Determine the [x, y] coordinate at the center of the cell enclosing the given text.  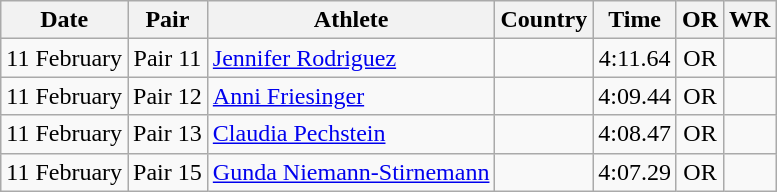
Pair [168, 20]
Gunda Niemann-Stirnemann [351, 172]
Date [64, 20]
Pair 12 [168, 96]
Jennifer Rodriguez [351, 58]
Country [544, 20]
Athlete [351, 20]
4:07.29 [635, 172]
Anni Friesinger [351, 96]
WR [750, 20]
Pair 15 [168, 172]
4:09.44 [635, 96]
Pair 11 [168, 58]
4:11.64 [635, 58]
Claudia Pechstein [351, 134]
4:08.47 [635, 134]
Pair 13 [168, 134]
Time [635, 20]
